Return the [X, Y] coordinate for the center point of the cell that contains the specified text.  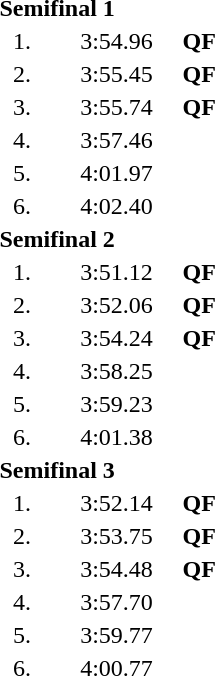
3:59.23 [116, 404]
3:51.12 [116, 272]
3:54.96 [116, 41]
3:57.46 [116, 140]
3:53.75 [116, 536]
3:52.06 [116, 305]
3:54.48 [116, 569]
3:57.70 [116, 602]
4:01.97 [116, 173]
3:55.74 [116, 107]
3:55.45 [116, 74]
3:59.77 [116, 635]
4:01.38 [116, 437]
4:02.40 [116, 206]
3:58.25 [116, 371]
3:54.24 [116, 338]
3:52.14 [116, 503]
